Locate the cell with the specified text and output its [X, Y] center coordinate. 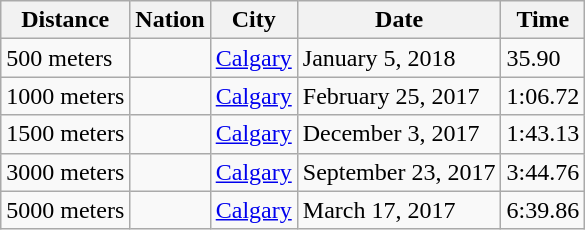
3:44.76 [543, 172]
1:43.13 [543, 134]
January 5, 2018 [399, 58]
Time [543, 20]
1:06.72 [543, 96]
6:39.86 [543, 210]
City [254, 20]
February 25, 2017 [399, 96]
March 17, 2017 [399, 210]
1000 meters [66, 96]
3000 meters [66, 172]
5000 meters [66, 210]
Nation [170, 20]
Distance [66, 20]
500 meters [66, 58]
December 3, 2017 [399, 134]
September 23, 2017 [399, 172]
35.90 [543, 58]
1500 meters [66, 134]
Date [399, 20]
